For the text-containing cell, return its midpoint in [X, Y] coordinate format. 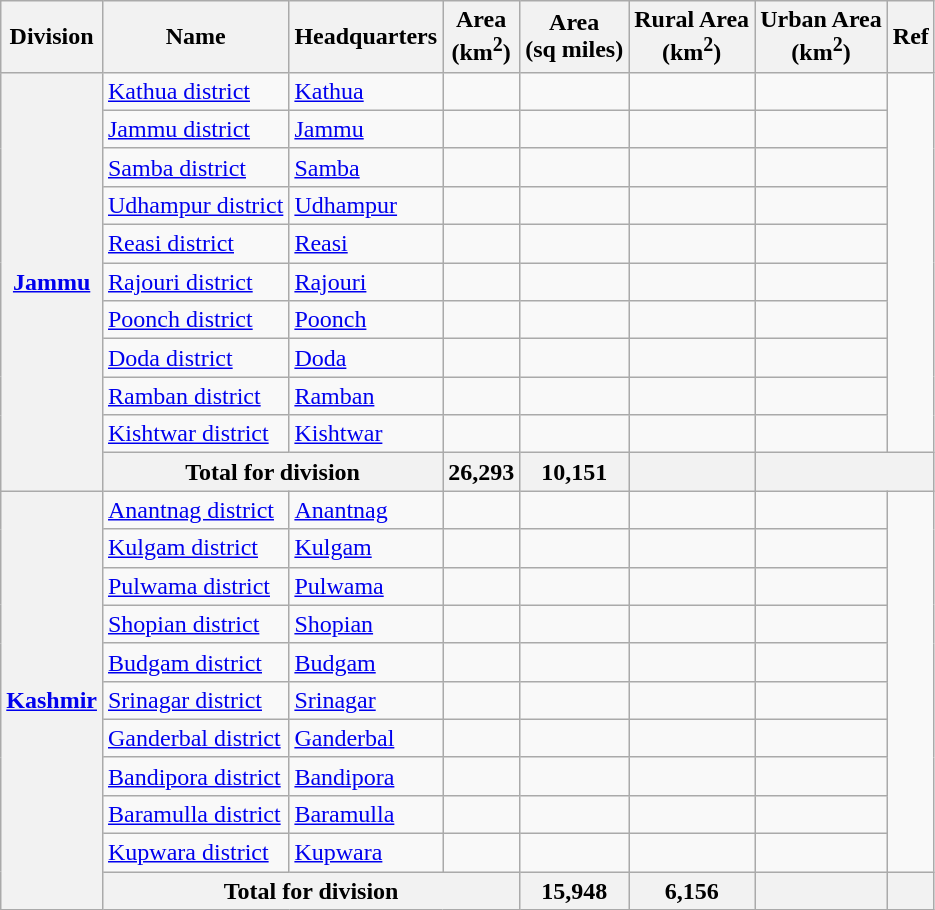
Rajouri district [195, 282]
Urban Area (km2) [822, 37]
Srinagar [366, 700]
Reasi [366, 244]
Budgam [366, 662]
Samba [366, 167]
Srinagar district [195, 700]
Ganderbal district [195, 738]
Headquarters [366, 37]
15,948 [574, 891]
Udhampur district [195, 205]
Doda district [195, 358]
Budgam district [195, 662]
Division [52, 37]
Kupwara district [195, 853]
Area (km2) [482, 37]
Pulwama district [195, 586]
Anantnag district [195, 510]
Rajouri [366, 282]
Bandipora [366, 776]
6,156 [692, 891]
Rural Area (km2) [692, 37]
Kupwara [366, 853]
Kulgam district [195, 548]
Name [195, 37]
Ref [910, 37]
Pulwama [366, 586]
Samba district [195, 167]
Bandipora district [195, 776]
Baramulla [366, 814]
Area (sq miles) [574, 37]
Poonch [366, 320]
26,293 [482, 472]
Kashmir [52, 700]
Doda [366, 358]
Reasi district [195, 244]
Kishtwar district [195, 434]
Jammu district [195, 129]
Kathua [366, 91]
10,151 [574, 472]
Kulgam [366, 548]
Poonch district [195, 320]
Shopian district [195, 624]
Anantnag [366, 510]
Kathua district [195, 91]
Ganderbal [366, 738]
Shopian [366, 624]
Ramban [366, 396]
Ramban district [195, 396]
Baramulla district [195, 814]
Udhampur [366, 205]
Kishtwar [366, 434]
